Determine the (X, Y) coordinate at the center of the cell enclosing the given text.  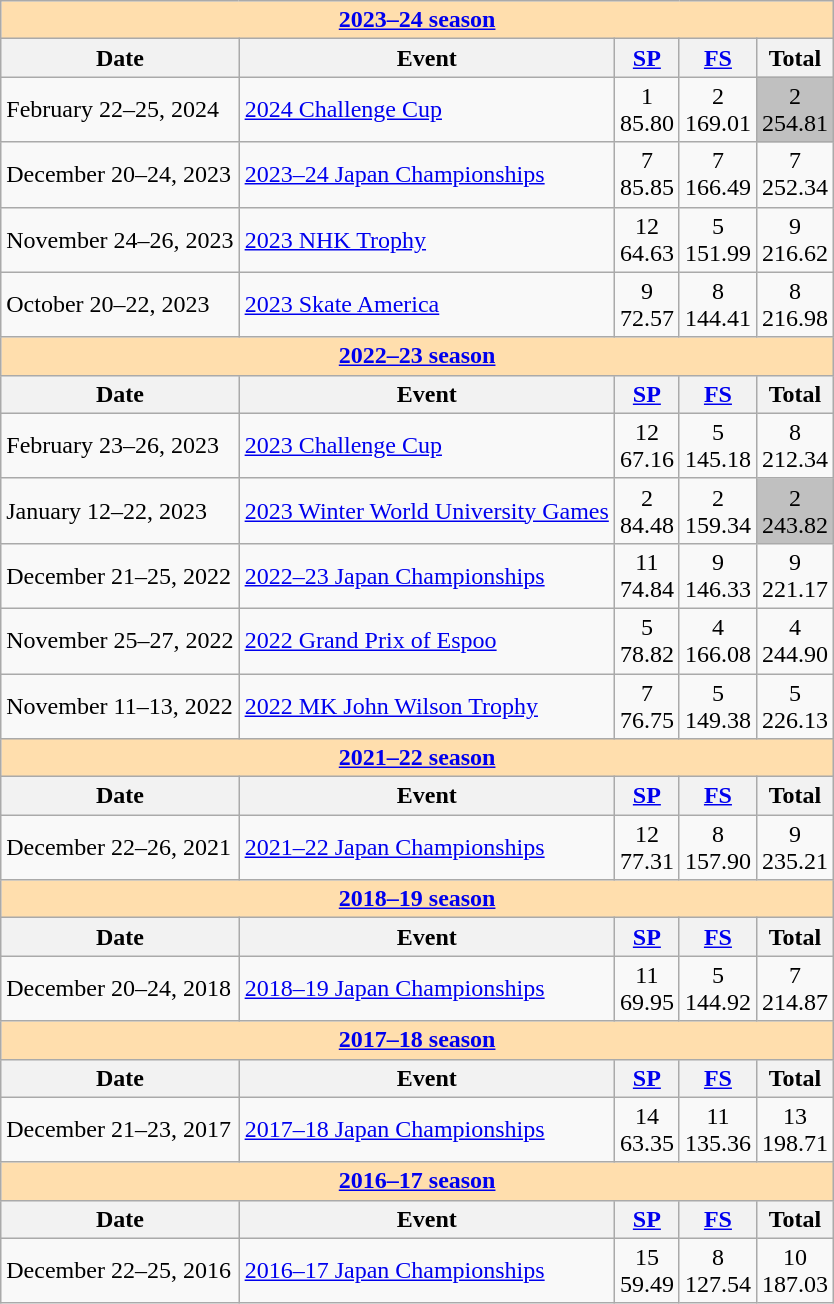
14 63.35 (646, 1130)
8 212.34 (794, 446)
4 244.90 (794, 640)
February 22–25, 2024 (120, 110)
2023 Skate America (426, 304)
2022–23 season (418, 356)
2023 NHK Trophy (426, 240)
2022–23 Japan Championships (426, 576)
7 76.75 (646, 706)
9 216.62 (794, 240)
1 85.80 (646, 110)
December 21–23, 2017 (120, 1130)
2023 Challenge Cup (426, 446)
2018–19 Japan Championships (426, 988)
7 85.85 (646, 174)
2016–17 season (418, 1181)
9 235.21 (794, 848)
2 254.81 (794, 110)
5 78.82 (646, 640)
13 198.71 (794, 1130)
7 252.34 (794, 174)
2017–18 season (418, 1040)
January 12–22, 2023 (120, 510)
October 20–22, 2023 (120, 304)
8 216.98 (794, 304)
5 145.18 (718, 446)
9 146.33 (718, 576)
5 151.99 (718, 240)
2018–19 season (418, 899)
November 25–27, 2022 (120, 640)
2024 Challenge Cup (426, 110)
9 72.57 (646, 304)
December 22–26, 2021 (120, 848)
2021–22 season (418, 758)
2023–24 season (418, 20)
2 159.34 (718, 510)
10 187.03 (794, 1270)
2023 Winter World University Games (426, 510)
2017–18 Japan Championships (426, 1130)
12 67.16 (646, 446)
2021–22 Japan Championships (426, 848)
2022 MK John Wilson Trophy (426, 706)
4 166.08 (718, 640)
15 59.49 (646, 1270)
2 169.01 (718, 110)
2022 Grand Prix of Espoo (426, 640)
8 144.41 (718, 304)
11 74.84 (646, 576)
December 20–24, 2023 (120, 174)
12 77.31 (646, 848)
5 149.38 (718, 706)
7 214.87 (794, 988)
2 84.48 (646, 510)
November 24–26, 2023 (120, 240)
November 11–13, 2022 (120, 706)
2 243.82 (794, 510)
December 22–25, 2016 (120, 1270)
5 226.13 (794, 706)
11 69.95 (646, 988)
2023–24 Japan Championships (426, 174)
December 20–24, 2018 (120, 988)
11 135.36 (718, 1130)
8 127.54 (718, 1270)
February 23–26, 2023 (120, 446)
5 144.92 (718, 988)
December 21–25, 2022 (120, 576)
12 64.63 (646, 240)
9 221.17 (794, 576)
8 157.90 (718, 848)
2016–17 Japan Championships (426, 1270)
7 166.49 (718, 174)
